Find where the given text appears and provide that cell's center as (X, Y) coordinate. 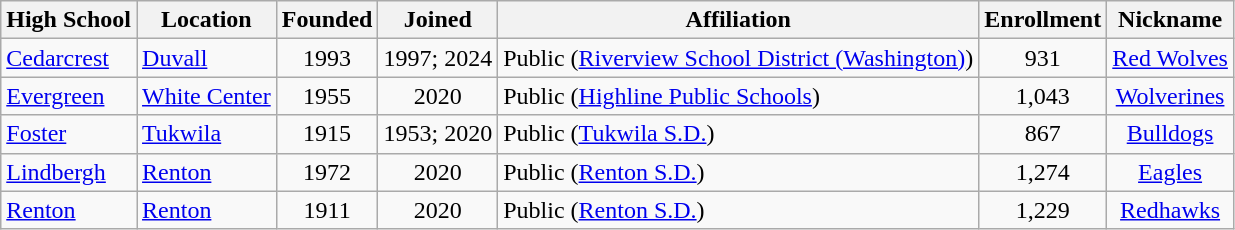
Location (207, 20)
867 (1043, 134)
Wolverines (1170, 96)
Public (Tukwila S.D.) (738, 134)
1,043 (1043, 96)
Lindbergh (69, 172)
Cedarcrest (69, 58)
1972 (327, 172)
Enrollment (1043, 20)
1993 (327, 58)
Redhawks (1170, 210)
Public (Riverview School District (Washington)) (738, 58)
Nickname (1170, 20)
1,229 (1043, 210)
1953; 2020 (438, 134)
Evergreen (69, 96)
Joined (438, 20)
1955 (327, 96)
Founded (327, 20)
Tukwila (207, 134)
Affiliation (738, 20)
1,274 (1043, 172)
931 (1043, 58)
Foster (69, 134)
Public (Highline Public Schools) (738, 96)
1915 (327, 134)
High School (69, 20)
Eagles (1170, 172)
1997; 2024 (438, 58)
1911 (327, 210)
White Center (207, 96)
Red Wolves (1170, 58)
Duvall (207, 58)
Bulldogs (1170, 134)
